Extract the [X, Y] coordinate from the center of the cell holding the provided text.  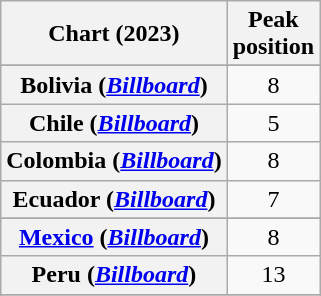
Peru (Billboard) [114, 275]
Bolivia (Billboard) [114, 85]
Colombia (Billboard) [114, 161]
Peakposition [273, 34]
Chart (2023) [114, 34]
7 [273, 199]
Chile (Billboard) [114, 123]
Mexico (Billboard) [114, 237]
Ecuador (Billboard) [114, 199]
5 [273, 123]
13 [273, 275]
